Scan for the cell matching the given text and deliver its (x, y) coordinate at center. 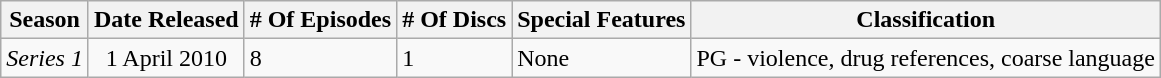
Series 1 (45, 58)
1 (454, 58)
8 (320, 58)
PG - violence, drug references, coarse language (926, 58)
None (602, 58)
Special Features (602, 20)
Date Released (166, 20)
# Of Discs (454, 20)
# Of Episodes (320, 20)
Classification (926, 20)
Season (45, 20)
1 April 2010 (166, 58)
